Scan for the cell matching the given text and deliver its (X, Y) coordinate at center. 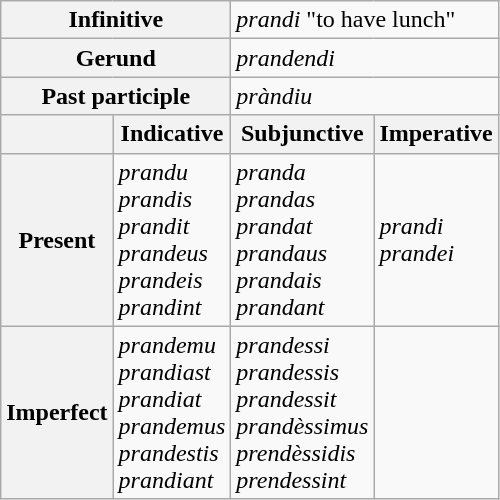
Present (57, 240)
prandaprandasprandatprandausprandaisprandant (302, 240)
Imperative (436, 134)
prandi "to have lunch" (364, 20)
Indicative (172, 134)
prandessiprandessisprandessitprandèssimusprendèssidisprendessint (302, 412)
Imperfect (57, 412)
prandendi (364, 58)
Gerund (116, 58)
pràndiu (364, 96)
pranduprandispranditprandeusprandeisprandint (172, 240)
Infinitive (116, 20)
Past participle (116, 96)
prandiprandei (436, 240)
Subjunctive (302, 134)
prandemuprandiastprandiatprandemusprandestisprandiant (172, 412)
